Determine the [X, Y] coordinate at the center of the cell enclosing the given text.  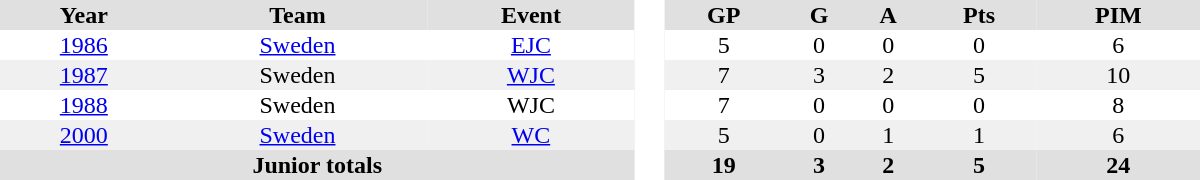
24 [1118, 165]
EJC [530, 45]
10 [1118, 75]
PIM [1118, 15]
1986 [84, 45]
Junior totals [317, 165]
8 [1118, 105]
Year [84, 15]
19 [724, 165]
1988 [84, 105]
Team [298, 15]
Event [530, 15]
1987 [84, 75]
Pts [980, 15]
2000 [84, 135]
WC [530, 135]
A [888, 15]
GP [724, 15]
G [818, 15]
